Return (x, y) of the center of cell containing provided text 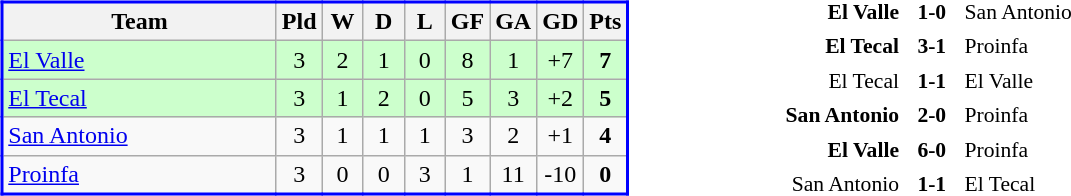
7 (606, 60)
+1 (560, 136)
3-1 (932, 46)
L (424, 22)
W (342, 22)
1-1 (932, 81)
GA (514, 22)
Pts (606, 22)
6-0 (932, 150)
Proinfa (139, 174)
Team (139, 22)
2-0 (932, 115)
-10 (560, 174)
11 (514, 174)
4 (606, 136)
D (384, 22)
GD (560, 22)
8 (467, 60)
Pld (299, 22)
GF (467, 22)
+7 (560, 60)
+2 (560, 98)
